Scan for the cell matching the given text and deliver its (x, y) coordinate at center. 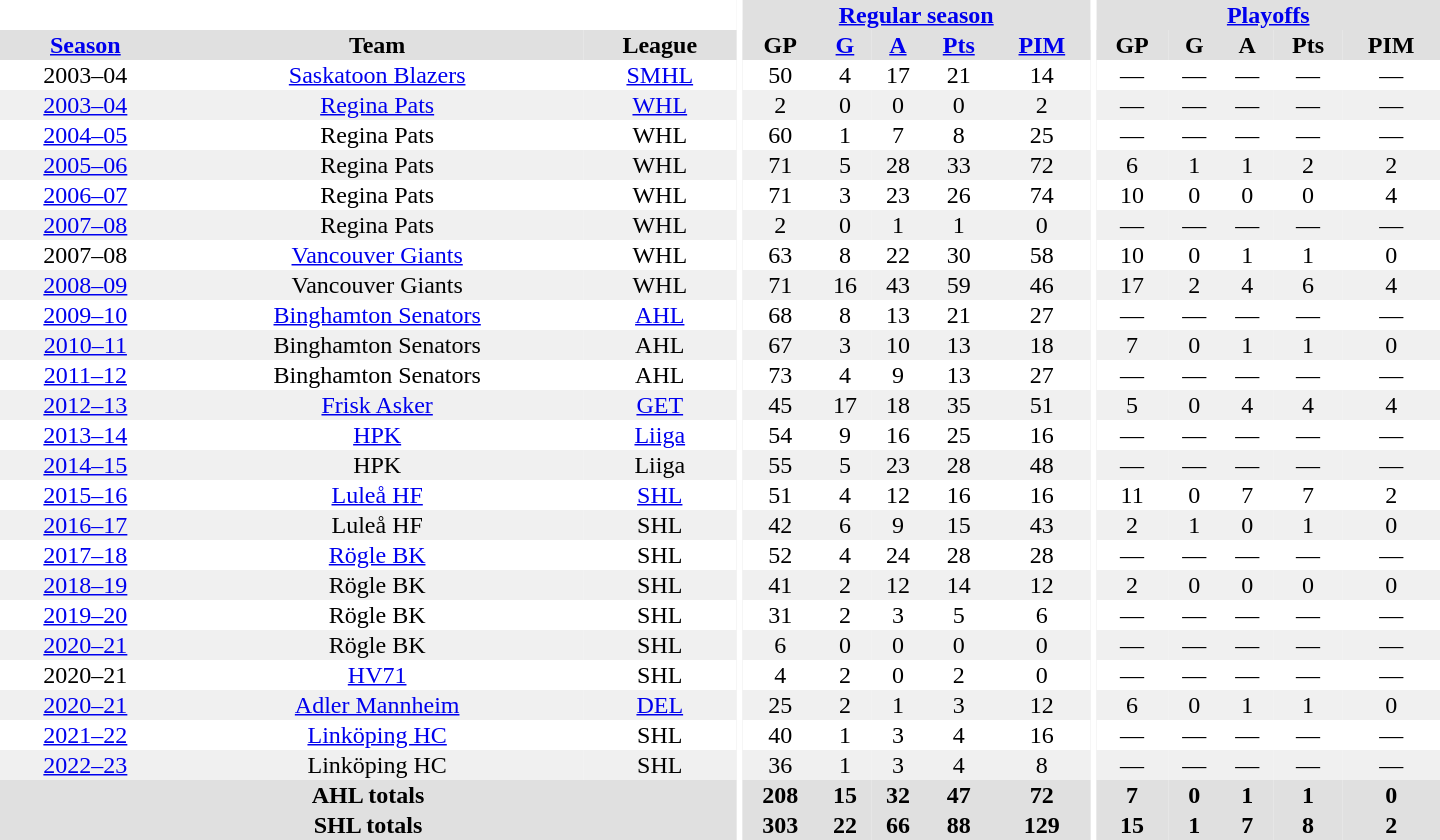
2006–07 (86, 195)
HV71 (378, 675)
26 (958, 195)
2008–09 (86, 285)
SMHL (660, 75)
66 (898, 825)
52 (780, 555)
45 (780, 405)
88 (958, 825)
2004–05 (86, 135)
2019–20 (86, 615)
Saskatoon Blazers (378, 75)
73 (780, 375)
55 (780, 465)
Frisk Asker (378, 405)
30 (958, 255)
208 (780, 795)
46 (1042, 285)
2011–12 (86, 375)
47 (958, 795)
2022–23 (86, 765)
2017–18 (86, 555)
35 (958, 405)
11 (1132, 495)
40 (780, 735)
DEL (660, 705)
60 (780, 135)
32 (898, 795)
Team (378, 45)
AHL totals (368, 795)
2015–16 (86, 495)
League (660, 45)
2013–14 (86, 435)
67 (780, 345)
33 (958, 165)
SHL totals (368, 825)
63 (780, 255)
2016–17 (86, 525)
48 (1042, 465)
50 (780, 75)
Season (86, 45)
129 (1042, 825)
2021–22 (86, 735)
59 (958, 285)
68 (780, 315)
2009–10 (86, 315)
Playoffs (1268, 15)
GET (660, 405)
2005–06 (86, 165)
41 (780, 585)
Regular season (916, 15)
74 (1042, 195)
42 (780, 525)
303 (780, 825)
2014–15 (86, 465)
24 (898, 555)
2018–19 (86, 585)
58 (1042, 255)
2012–13 (86, 405)
36 (780, 765)
2010–11 (86, 345)
31 (780, 615)
Adler Mannheim (378, 705)
54 (780, 435)
